Return the [X, Y] coordinate for the center point of the cell that contains the specified text.  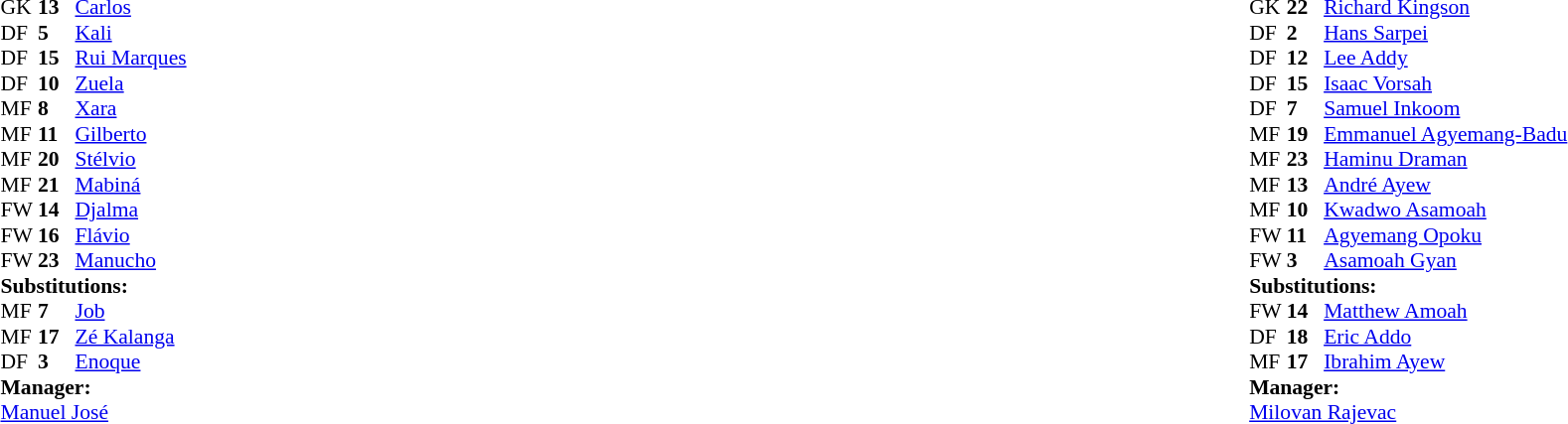
Zuela [131, 83]
Job [131, 311]
Enoque [131, 362]
Samuel Inkoom [1445, 108]
Djalma [131, 210]
20 [57, 160]
Stélvio [131, 160]
16 [57, 235]
Mabiná [131, 185]
19 [1306, 134]
Ibrahim Ayew [1445, 362]
13 [1306, 185]
Kali [131, 33]
Xara [131, 108]
5 [57, 33]
Matthew Amoah [1445, 311]
Rui Marques [131, 59]
Flávio [131, 235]
8 [57, 108]
Lee Addy [1445, 59]
Manucho [131, 261]
Hans Sarpei [1445, 33]
18 [1306, 337]
Emmanuel Agyemang-Badu [1445, 134]
2 [1306, 33]
Asamoah Gyan [1445, 261]
Eric Addo [1445, 337]
Isaac Vorsah [1445, 83]
Haminu Draman [1445, 160]
21 [57, 185]
Gilberto [131, 134]
Agyemang Opoku [1445, 235]
12 [1306, 59]
Zé Kalanga [131, 337]
André Ayew [1445, 185]
Kwadwo Asamoah [1445, 210]
